Pinpoint the cell where the given text exists, returning its [x, y] midpoint coordinate. 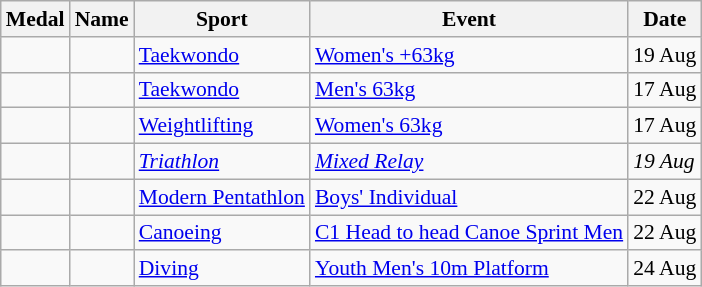
Triathlon [222, 162]
Weightlifting [222, 126]
Diving [222, 269]
Date [664, 19]
Boys' Individual [469, 197]
Medal [36, 19]
Women's +63kg [469, 55]
24 Aug [664, 269]
Youth Men's 10m Platform [469, 269]
Event [469, 19]
Sport [222, 19]
Modern Pentathlon [222, 197]
Men's 63kg [469, 90]
Women's 63kg [469, 126]
Mixed Relay [469, 162]
Name [102, 19]
C1 Head to head Canoe Sprint Men [469, 233]
Canoeing [222, 233]
